Scan for the cell matching the given text and deliver its (x, y) coordinate at center. 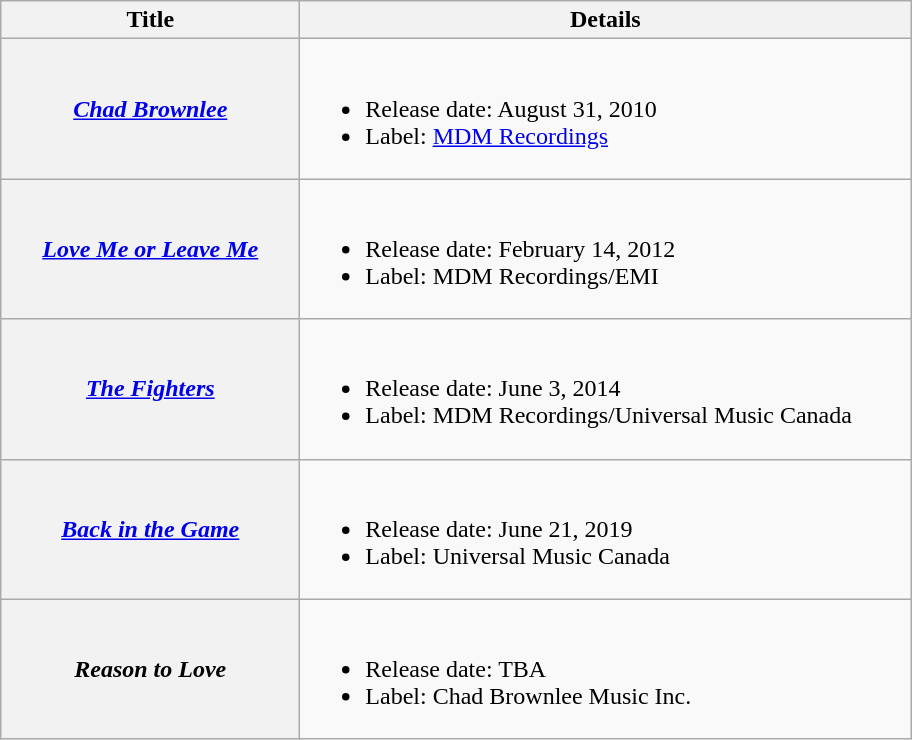
Release date: August 31, 2010Label: MDM Recordings (606, 109)
Release date: June 3, 2014Label: MDM Recordings/Universal Music Canada (606, 389)
Chad Brownlee (150, 109)
Title (150, 20)
Love Me or Leave Me (150, 249)
Reason to Love (150, 669)
Release date: TBALabel: Chad Brownlee Music Inc. (606, 669)
Release date: June 21, 2019Label: Universal Music Canada (606, 529)
The Fighters (150, 389)
Release date: February 14, 2012Label: MDM Recordings/EMI (606, 249)
Back in the Game (150, 529)
Details (606, 20)
